Detect which cell encompasses the target text, then output its [X, Y] center coordinate. 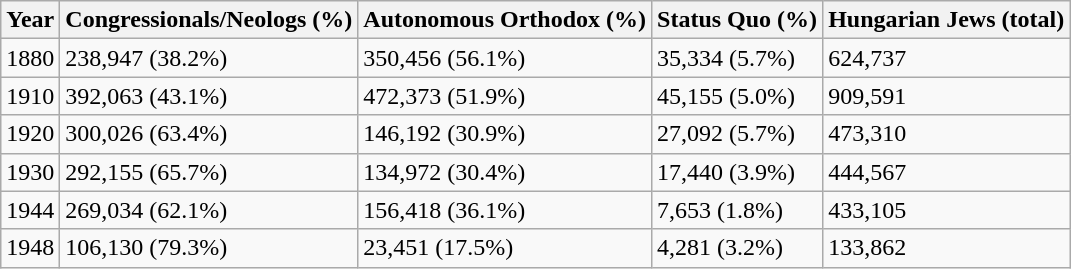
624,737 [946, 58]
146,192 (30.9%) [505, 134]
45,155 (5.0%) [738, 96]
7,653 (1.8%) [738, 210]
Hungarian Jews (total) [946, 20]
1948 [30, 248]
1880 [30, 58]
23,451 (17.5%) [505, 248]
433,105 [946, 210]
Congressionals/Neologs (%) [209, 20]
300,026 (63.4%) [209, 134]
106,130 (79.3%) [209, 248]
1944 [30, 210]
1920 [30, 134]
909,591 [946, 96]
133,862 [946, 248]
238,947 (38.2%) [209, 58]
472,373 (51.9%) [505, 96]
156,418 (36.1%) [505, 210]
27,092 (5.7%) [738, 134]
1910 [30, 96]
35,334 (5.7%) [738, 58]
Autonomous Orthodox (%) [505, 20]
444,567 [946, 172]
350,456 (56.1%) [505, 58]
134,972 (30.4%) [505, 172]
292,155 (65.7%) [209, 172]
392,063 (43.1%) [209, 96]
4,281 (3.2%) [738, 248]
17,440 (3.9%) [738, 172]
Year [30, 20]
1930 [30, 172]
473,310 [946, 134]
Status Quo (%) [738, 20]
269,034 (62.1%) [209, 210]
